Capture the cell that displays the provided text and extract its [X, Y] central coordinate. 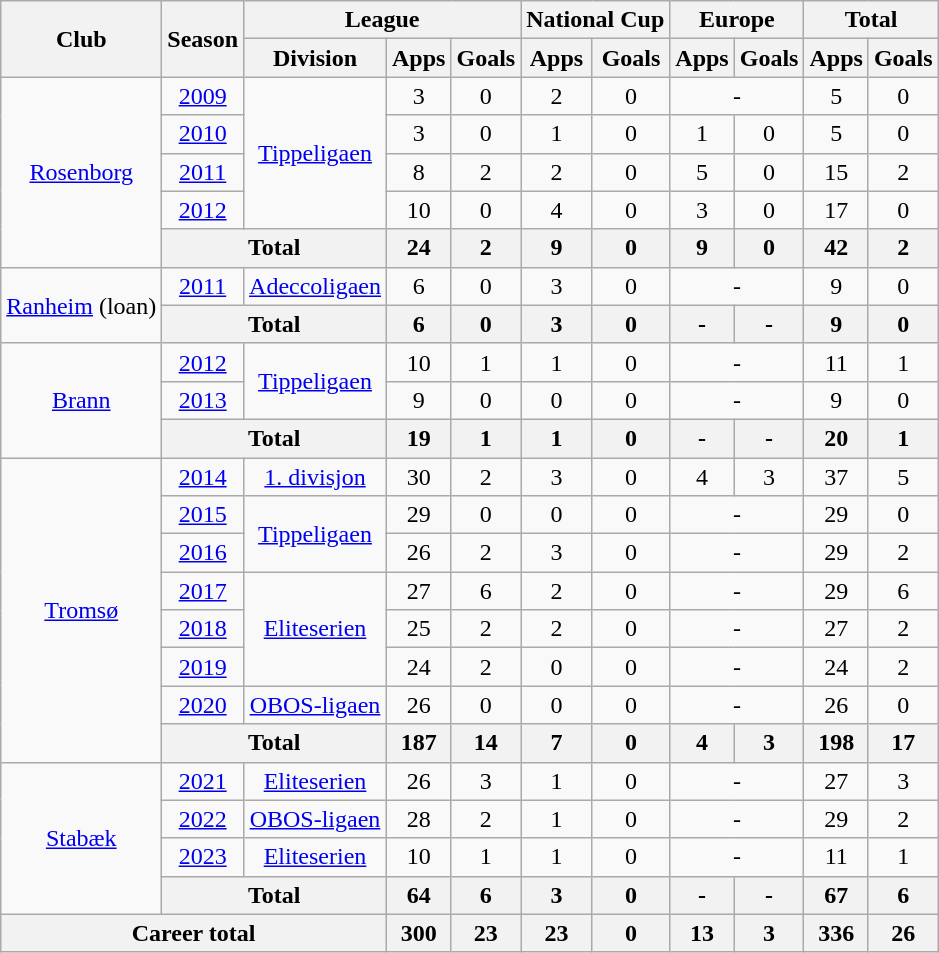
1. divisjon [316, 477]
League [382, 20]
198 [836, 743]
2023 [203, 857]
2021 [203, 781]
2019 [203, 667]
Adeccoligaen [316, 286]
Brann [82, 400]
Division [316, 58]
2017 [203, 591]
2022 [203, 819]
Career total [194, 933]
64 [419, 895]
2016 [203, 553]
8 [419, 172]
Season [203, 39]
67 [836, 895]
7 [557, 743]
2013 [203, 400]
2020 [203, 705]
Club [82, 39]
National Cup [596, 20]
28 [419, 819]
2009 [203, 96]
20 [836, 438]
Ranheim (loan) [82, 305]
Europe [737, 20]
2010 [203, 134]
13 [702, 933]
Tromsø [82, 610]
2014 [203, 477]
30 [419, 477]
42 [836, 248]
Stabæk [82, 838]
19 [419, 438]
14 [486, 743]
2015 [203, 515]
25 [419, 629]
336 [836, 933]
2018 [203, 629]
37 [836, 477]
300 [419, 933]
187 [419, 743]
Rosenborg [82, 172]
15 [836, 172]
